Pinpoint the cell where the given text exists, returning its (x, y) midpoint coordinate. 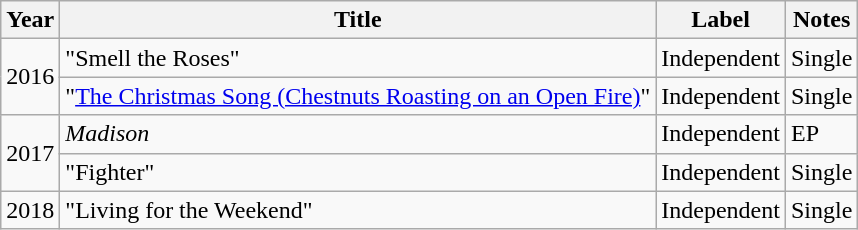
Year (30, 20)
Madison (358, 134)
Title (358, 20)
"Smell the Roses" (358, 58)
2017 (30, 153)
"The Christmas Song (Chestnuts Roasting on an Open Fire)" (358, 96)
"Fighter" (358, 172)
Notes (821, 20)
"Living for the Weekend" (358, 210)
Label (721, 20)
2018 (30, 210)
EP (821, 134)
2016 (30, 77)
